Extract the (X, Y) coordinate from the center of the cell holding the provided text.  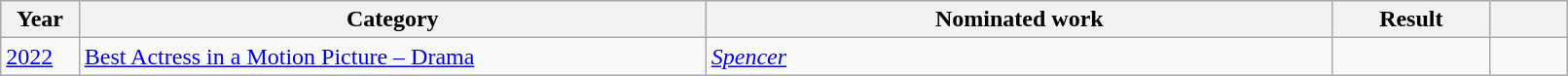
Result (1411, 19)
Best Actress in a Motion Picture – Drama (392, 57)
Nominated work (1019, 19)
Category (392, 19)
Year (40, 19)
2022 (40, 57)
Spencer (1019, 57)
